Identify which cell holds the provided text, then report its (X, Y) central coordinate. 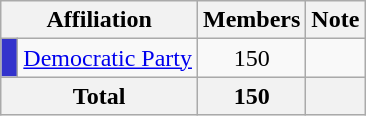
Members (251, 20)
Note (336, 20)
Democratic Party (108, 58)
Total (100, 96)
Affiliation (100, 20)
